Detect which cell encompasses the target text, then output its (X, Y) center coordinate. 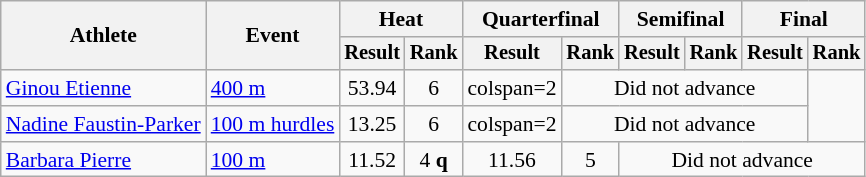
Quarterfinal (540, 19)
Ginou Etienne (104, 88)
Event (273, 36)
53.94 (372, 88)
100 m hurdles (273, 124)
Final (804, 19)
Semifinal (680, 19)
13.25 (372, 124)
Athlete (104, 36)
400 m (273, 88)
Nadine Faustin-Parker (104, 124)
Heat (400, 19)
